Find where the given text appears and provide that cell's center as (X, Y) coordinate. 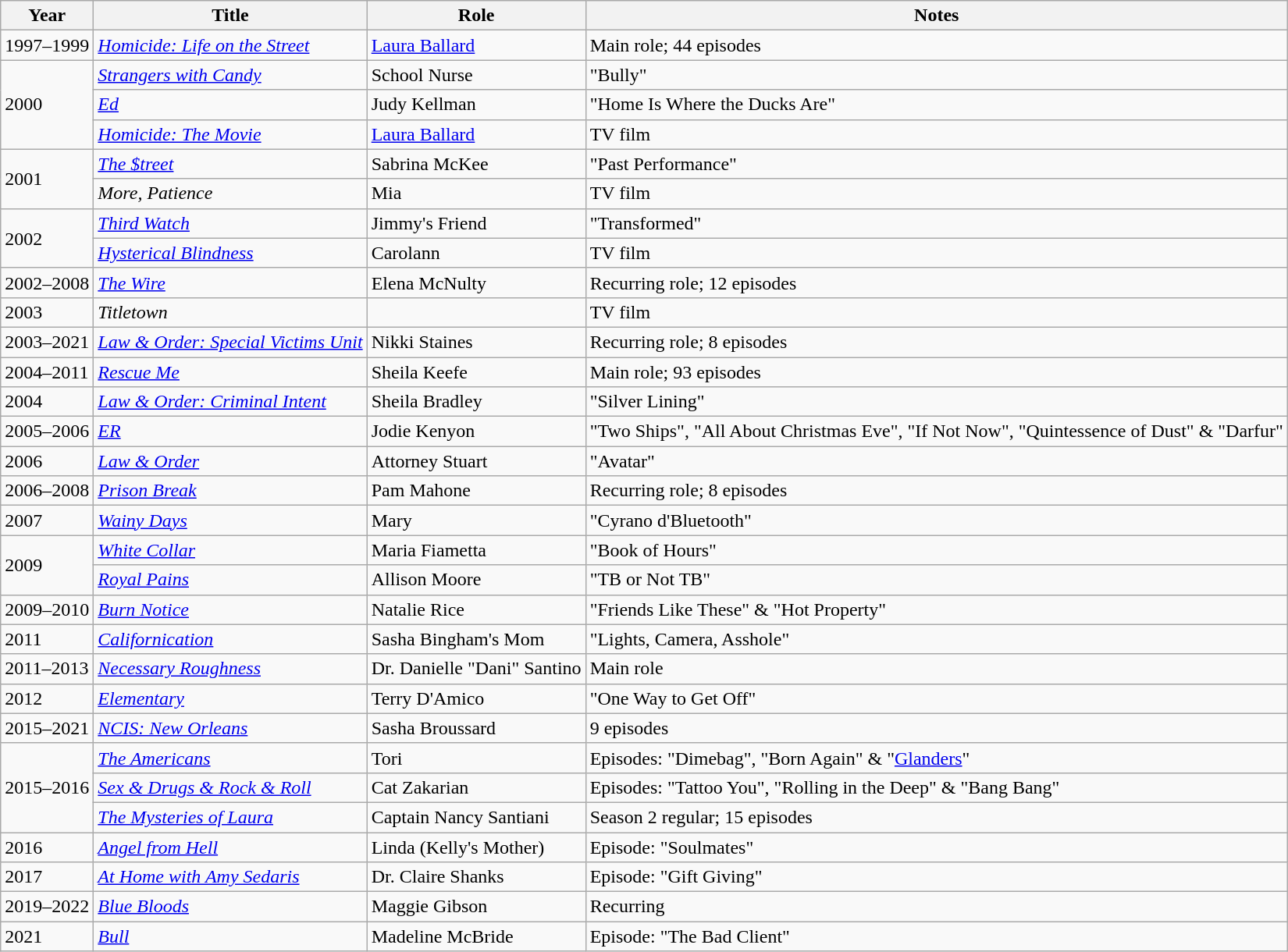
"Book of Hours" (937, 550)
Recurring (937, 907)
Role (476, 16)
Pam Mahone (476, 491)
2011 (47, 639)
NCIS: New Orleans (230, 728)
2015–2016 (47, 787)
Burn Notice (230, 609)
Law & Order (230, 461)
Dr. Claire Shanks (476, 877)
Blue Bloods (230, 907)
Angel from Hell (230, 847)
Jodie Kenyon (476, 432)
Episodes: "Dimebag", "Born Again" & "Glanders" (937, 758)
Year (47, 16)
Maggie Gibson (476, 907)
2007 (47, 520)
Episode: "Gift Giving" (937, 877)
Sex & Drugs & Rock & Roll (230, 787)
2017 (47, 877)
The Mysteries of Laura (230, 817)
2004 (47, 402)
Natalie Rice (476, 609)
Bull (230, 936)
Episodes: "Tattoo You", "Rolling in the Deep" & "Bang Bang" (937, 787)
Carolann (476, 253)
Homicide: Life on the Street (230, 45)
Recurring role; 12 episodes (937, 282)
Sabrina McKee (476, 164)
Main role; 44 episodes (937, 45)
2012 (47, 698)
2002–2008 (47, 282)
"Transformed" (937, 223)
The $treet (230, 164)
Law & Order: Criminal Intent (230, 402)
Rescue Me (230, 372)
Attorney Stuart (476, 461)
"Cyrano d'Bluetooth" (937, 520)
2021 (47, 936)
"TB or Not TB" (937, 580)
"One Way to Get Off" (937, 698)
Ed (230, 105)
Nikki Staines (476, 342)
Season 2 regular; 15 episodes (937, 817)
Judy Kellman (476, 105)
2011–2013 (47, 669)
Hysterical Blindness (230, 253)
Sasha Bingham's Mom (476, 639)
9 episodes (937, 728)
School Nurse (476, 75)
Dr. Danielle "Dani" Santino (476, 669)
Allison Moore (476, 580)
Law & Order: Special Victims Unit (230, 342)
Tori (476, 758)
"Silver Lining" (937, 402)
Mia (476, 194)
Elena McNulty (476, 282)
The Americans (230, 758)
"Friends Like These" & "Hot Property" (937, 609)
"Home Is Where the Ducks Are" (937, 105)
Third Watch (230, 223)
Sheila Keefe (476, 372)
Main role; 93 episodes (937, 372)
2009–2010 (47, 609)
Homicide: The Movie (230, 134)
Prison Break (230, 491)
2000 (47, 105)
Linda (Kelly's Mother) (476, 847)
ER (230, 432)
Californication (230, 639)
Wainy Days (230, 520)
Strangers with Candy (230, 75)
2001 (47, 179)
Terry D'Amico (476, 698)
2009 (47, 565)
2005–2006 (47, 432)
The Wire (230, 282)
Title (230, 16)
1997–1999 (47, 45)
Sheila Bradley (476, 402)
Main role (937, 669)
Maria Fiametta (476, 550)
2006–2008 (47, 491)
Madeline McBride (476, 936)
2006 (47, 461)
Captain Nancy Santiani (476, 817)
2015–2021 (47, 728)
Necessary Roughness (230, 669)
"Lights, Camera, Asshole" (937, 639)
2003–2021 (47, 342)
At Home with Amy Sedaris (230, 877)
Jimmy's Friend (476, 223)
"Avatar" (937, 461)
2004–2011 (47, 372)
2003 (47, 312)
More, Patience (230, 194)
"Bully" (937, 75)
Titletown (230, 312)
Notes (937, 16)
Mary (476, 520)
2002 (47, 238)
2019–2022 (47, 907)
2016 (47, 847)
"Two Ships", "All About Christmas Eve", "If Not Now", "Quintessence of Dust" & "Darfur" (937, 432)
Cat Zakarian (476, 787)
Episode: "Soulmates" (937, 847)
Episode: "The Bad Client" (937, 936)
Elementary (230, 698)
"Past Performance" (937, 164)
Sasha Broussard (476, 728)
Royal Pains (230, 580)
White Collar (230, 550)
